Extract the [x, y] coordinate from the center of the cell holding the provided text.  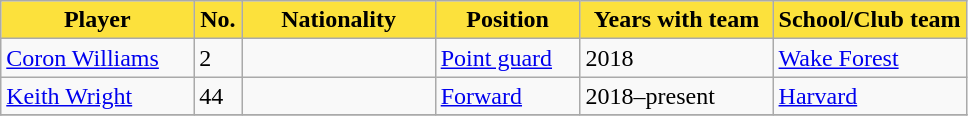
2 [218, 58]
Coron Williams [98, 58]
No. [218, 20]
44 [218, 96]
Years with team [676, 20]
Nationality [338, 20]
2018–present [676, 96]
Forward [508, 96]
2018 [676, 58]
Point guard [508, 58]
Player [98, 20]
School/Club team [870, 20]
Harvard [870, 96]
Position [508, 20]
Keith Wright [98, 96]
Wake Forest [870, 58]
